Locate the cell with the specified text and output its (X, Y) center coordinate. 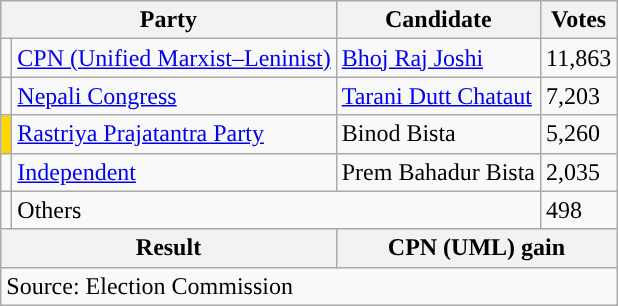
11,863 (579, 58)
Binod Bista (438, 134)
Rastriya Prajatantra Party (174, 134)
Independent (174, 172)
Tarani Dutt Chataut (438, 96)
Votes (579, 20)
Prem Bahadur Bista (438, 172)
Source: Election Commission (309, 286)
7,203 (579, 96)
498 (579, 210)
Candidate (438, 20)
CPN (Unified Marxist–Leninist) (174, 58)
5,260 (579, 134)
CPN (UML) gain (476, 248)
Nepali Congress (174, 96)
Bhoj Raj Joshi (438, 58)
Others (276, 210)
Result (168, 248)
2,035 (579, 172)
Party (168, 20)
